From the cell containing the given text, extract its center point as (X, Y) coordinate. 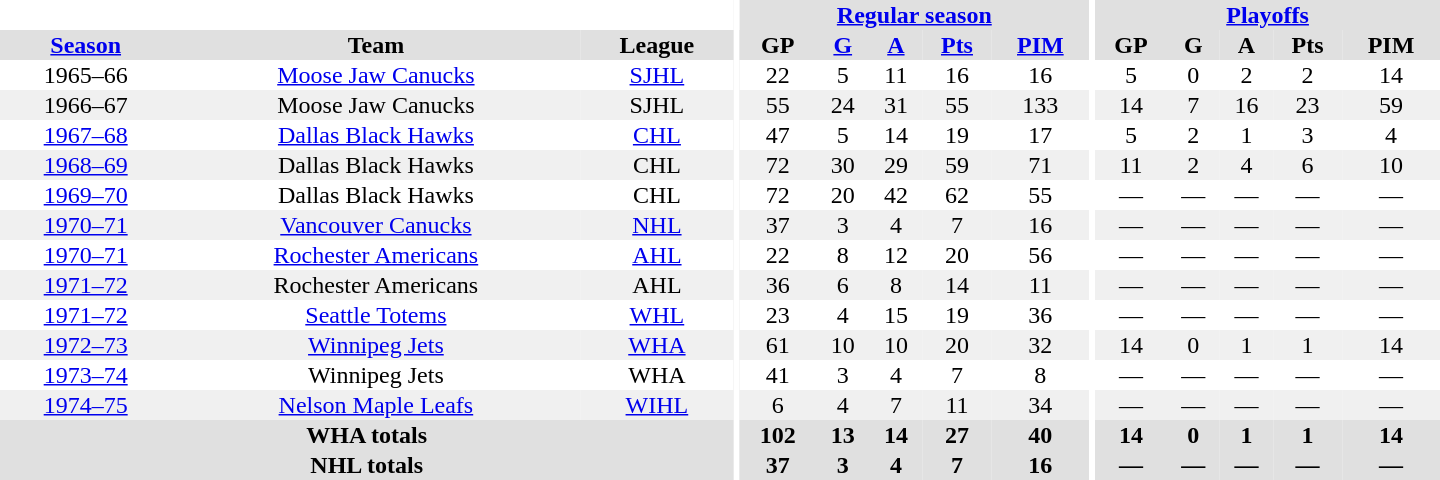
15 (896, 315)
30 (842, 165)
1969–70 (86, 195)
102 (778, 435)
61 (778, 345)
32 (1040, 345)
WHA totals (366, 435)
71 (1040, 165)
1972–73 (86, 345)
Playoffs (1268, 15)
1968–69 (86, 165)
29 (896, 165)
Regular season (914, 15)
40 (1040, 435)
133 (1040, 105)
Nelson Maple Leafs (376, 405)
1966–67 (86, 105)
NHL totals (366, 465)
WHL (656, 315)
1965–66 (86, 75)
24 (842, 105)
47 (778, 135)
13 (842, 435)
Seattle Totems (376, 315)
Team (376, 45)
56 (1040, 255)
17 (1040, 135)
41 (778, 375)
12 (896, 255)
WIHL (656, 405)
Vancouver Canucks (376, 225)
27 (956, 435)
31 (896, 105)
NHL (656, 225)
1974–75 (86, 405)
Season (86, 45)
34 (1040, 405)
1973–74 (86, 375)
League (656, 45)
62 (956, 195)
1967–68 (86, 135)
42 (896, 195)
